Identify which cell holds the provided text, then report its [x, y] central coordinate. 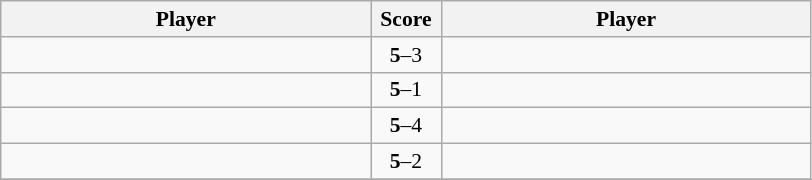
5–3 [406, 55]
5–4 [406, 126]
5–1 [406, 90]
5–2 [406, 162]
Score [406, 19]
